Return the (X, Y) coordinate for the center point of the cell that contains the specified text.  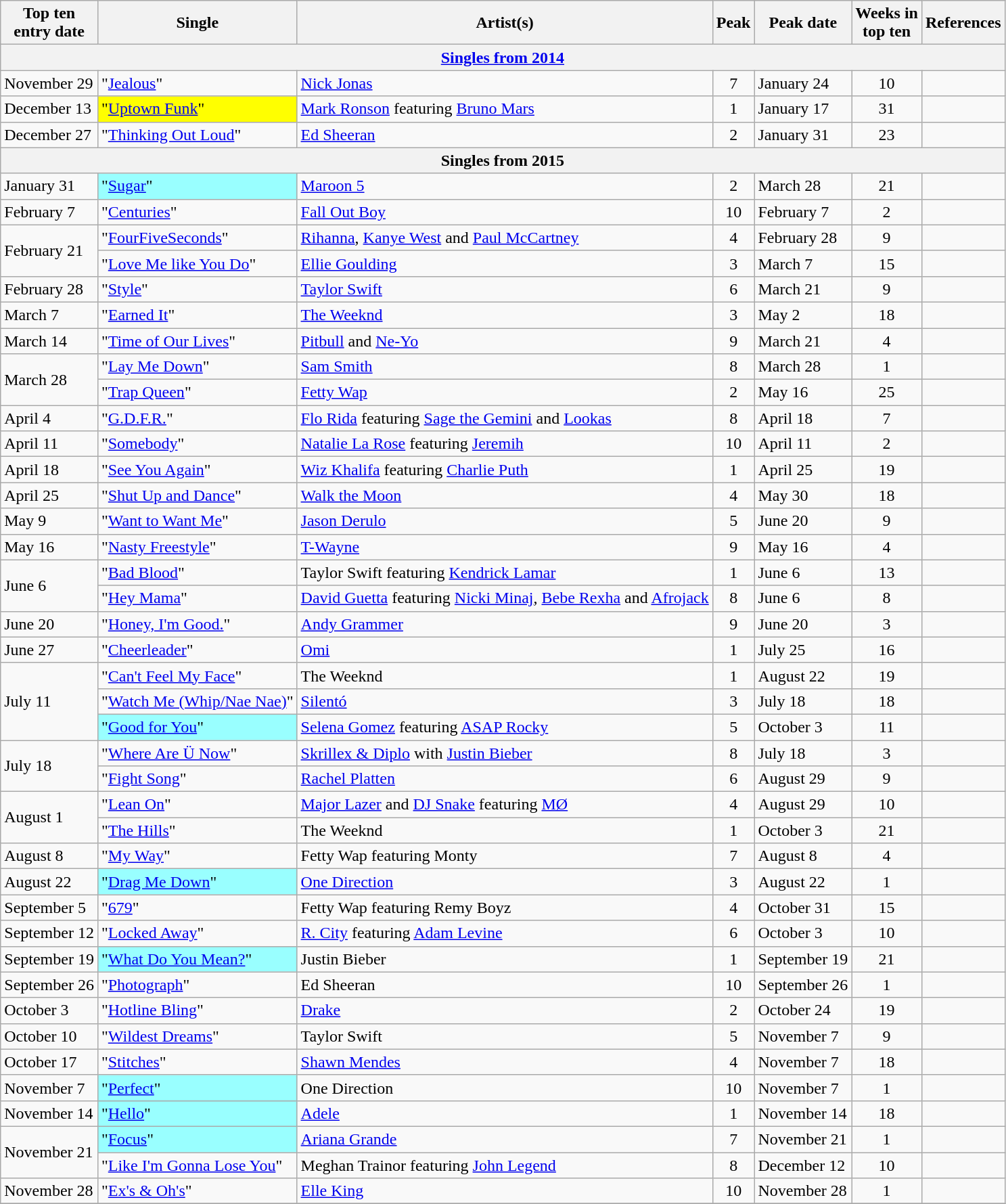
May 2 (803, 315)
31 (887, 109)
Rachel Platten (505, 779)
"Uptown Funk" (198, 109)
December 27 (49, 135)
"679" (198, 908)
"Honey, I'm Good." (198, 624)
June 27 (49, 650)
Skrillex & Diplo with Justin Bieber (505, 753)
"Style" (198, 289)
Ariana Grande (505, 1139)
Sam Smith (505, 367)
"Hello" (198, 1113)
February 21 (49, 250)
"Photograph" (198, 985)
Omi (505, 650)
October 10 (49, 1036)
July 25 (803, 650)
"Like I'm Gonna Lose You" (198, 1165)
Fetty Wap (505, 393)
Maroon 5 (505, 186)
Rihanna, Kanye West and Paul McCartney (505, 238)
Selena Gomez featuring ASAP Rocky (505, 727)
January 17 (803, 109)
References (963, 23)
"Stitches" (198, 1062)
Natalie La Rose featuring Jeremih (505, 444)
December 13 (49, 109)
Adele (505, 1113)
"Hotline Bling" (198, 1010)
"G.D.F.R." (198, 418)
October 17 (49, 1062)
13 (887, 573)
Drake (505, 1010)
"Nasty Freestyle" (198, 547)
"Lay Me Down" (198, 367)
"Time of Our Lives" (198, 340)
Fetty Wap featuring Remy Boyz (505, 908)
Meghan Trainor featuring John Legend (505, 1165)
"Earned It" (198, 315)
"Focus" (198, 1139)
"Sugar" (198, 186)
"Lean On" (198, 805)
Elle King (505, 1191)
R. City featuring Adam Levine (505, 933)
May 30 (803, 495)
"Centuries" (198, 212)
Taylor Swift featuring Kendrick Lamar (505, 573)
March 14 (49, 340)
"Perfect" (198, 1088)
Peak date (803, 23)
"Trap Queen" (198, 393)
"Somebody" (198, 444)
Major Lazer and DJ Snake featuring MØ (505, 805)
October 31 (803, 908)
Justin Bieber (505, 959)
September 5 (49, 908)
August 1 (49, 818)
Silentó (505, 701)
Pitbull and Ne-Yo (505, 340)
Wiz Khalifa featuring Charlie Puth (505, 470)
"Wildest Dreams" (198, 1036)
"Fight Song" (198, 779)
Artist(s) (505, 23)
"What Do You Mean?" (198, 959)
T-Wayne (505, 547)
"Good for You" (198, 727)
Shawn Mendes (505, 1062)
"Want to Want Me" (198, 521)
October 24 (803, 1010)
"Bad Blood" (198, 573)
Weeks intop ten (887, 23)
"Shut Up and Dance" (198, 495)
"See You Again" (198, 470)
Flo Rida featuring Sage the Gemini and Lookas (505, 418)
September 12 (49, 933)
April 4 (49, 418)
"Watch Me (Whip/Nae Nae)" (198, 701)
"Locked Away" (198, 933)
"Hey Mama" (198, 598)
"The Hills" (198, 830)
Single (198, 23)
David Guetta featuring Nicki Minaj, Bebe Rexha and Afrojack (505, 598)
Fall Out Boy (505, 212)
Peak (733, 23)
"Cheerleader" (198, 650)
Ellie Goulding (505, 263)
November 29 (49, 83)
Singles from 2014 (503, 58)
January 24 (803, 83)
Top tenentry date (49, 23)
"My Way" (198, 856)
Fetty Wap featuring Monty (505, 856)
11 (887, 727)
23 (887, 135)
25 (887, 393)
Jason Derulo (505, 521)
Walk the Moon (505, 495)
May 9 (49, 521)
"Love Me like You Do" (198, 263)
Andy Grammer (505, 624)
Singles from 2015 (503, 160)
December 12 (803, 1165)
July 11 (49, 701)
16 (887, 650)
"Can't Feel My Face" (198, 675)
"Thinking Out Loud" (198, 135)
Nick Jonas (505, 83)
"Ex's & Oh's" (198, 1191)
"FourFiveSeconds" (198, 238)
"Jealous" (198, 83)
"Drag Me Down" (198, 882)
Mark Ronson featuring Bruno Mars (505, 109)
"Where Are Ü Now" (198, 753)
